From the cell containing the given text, extract its center point as [x, y] coordinate. 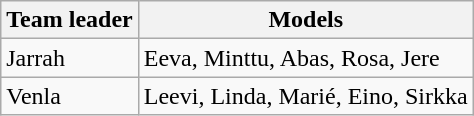
Jarrah [70, 58]
Models [306, 20]
Team leader [70, 20]
Eeva, Minttu, Abas, Rosa, Jere [306, 58]
Leevi, Linda, Marié, Eino, Sirkka [306, 96]
Venla [70, 96]
